Provide the [x, y] coordinate of the cell's center where the given text is located.  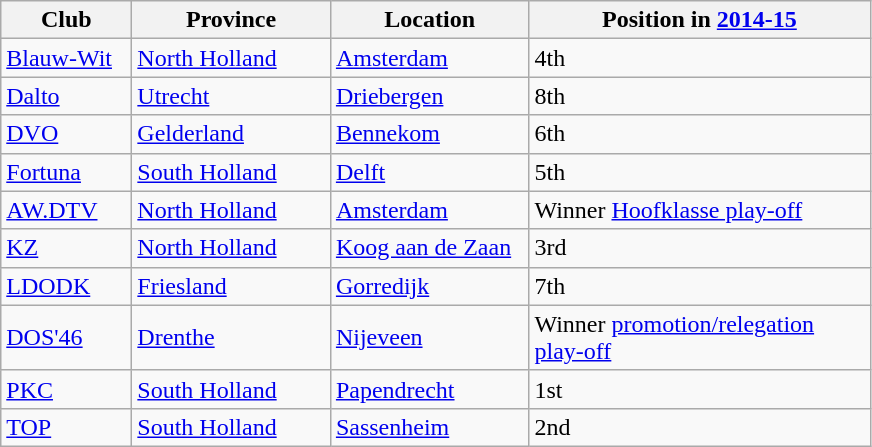
2nd [700, 427]
DVO [66, 134]
4th [700, 58]
Driebergen [430, 96]
Friesland [232, 286]
AW.DTV [66, 210]
Sassenheim [430, 427]
Blauw-Wit [66, 58]
7th [700, 286]
DOS'46 [66, 338]
Dalto [66, 96]
Drenthe [232, 338]
Location [430, 20]
TOP [66, 427]
Utrecht [232, 96]
1st [700, 389]
Delft [430, 172]
Bennekom [430, 134]
Position in 2014-15 [700, 20]
Club [66, 20]
Koog aan de Zaan [430, 248]
PKC [66, 389]
Winner promotion/relegation play-off [700, 338]
KZ [66, 248]
Winner Hoofklasse play-off [700, 210]
LDODK [66, 286]
5th [700, 172]
6th [700, 134]
3rd [700, 248]
Papendrecht [430, 389]
Nijeveen [430, 338]
Fortuna [66, 172]
8th [700, 96]
Province [232, 20]
Gelderland [232, 134]
Gorredijk [430, 286]
